Return [X, Y] of the center of cell containing provided text 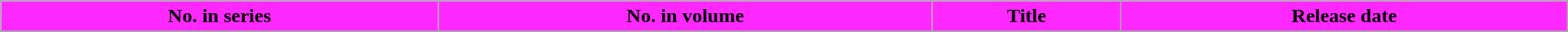
Release date [1345, 16]
Title [1027, 16]
No. in series [220, 16]
No. in volume [685, 16]
